Extract the [X, Y] coordinate from the center of the cell holding the provided text.  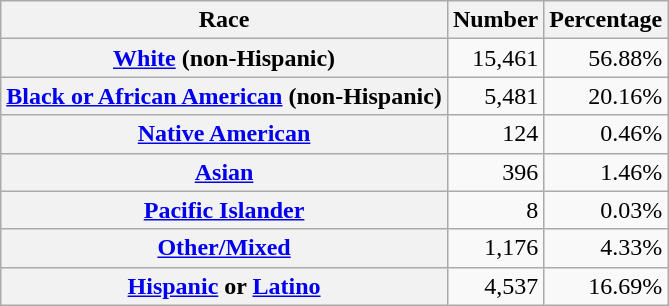
1.46% [606, 172]
8 [495, 210]
0.03% [606, 210]
White (non-Hispanic) [224, 58]
1,176 [495, 248]
124 [495, 134]
20.16% [606, 96]
Number [495, 20]
Other/Mixed [224, 248]
0.46% [606, 134]
16.69% [606, 286]
15,461 [495, 58]
Percentage [606, 20]
Hispanic or Latino [224, 286]
Black or African American (non-Hispanic) [224, 96]
Race [224, 20]
5,481 [495, 96]
Pacific Islander [224, 210]
Native American [224, 134]
4.33% [606, 248]
56.88% [606, 58]
4,537 [495, 286]
Asian [224, 172]
396 [495, 172]
